Scan for the cell matching the given text and deliver its [x, y] coordinate at center. 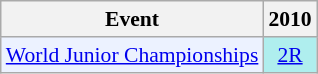
2R [290, 55]
World Junior Championships [132, 55]
2010 [290, 19]
Event [132, 19]
